Return [x, y] of the center of cell containing provided text 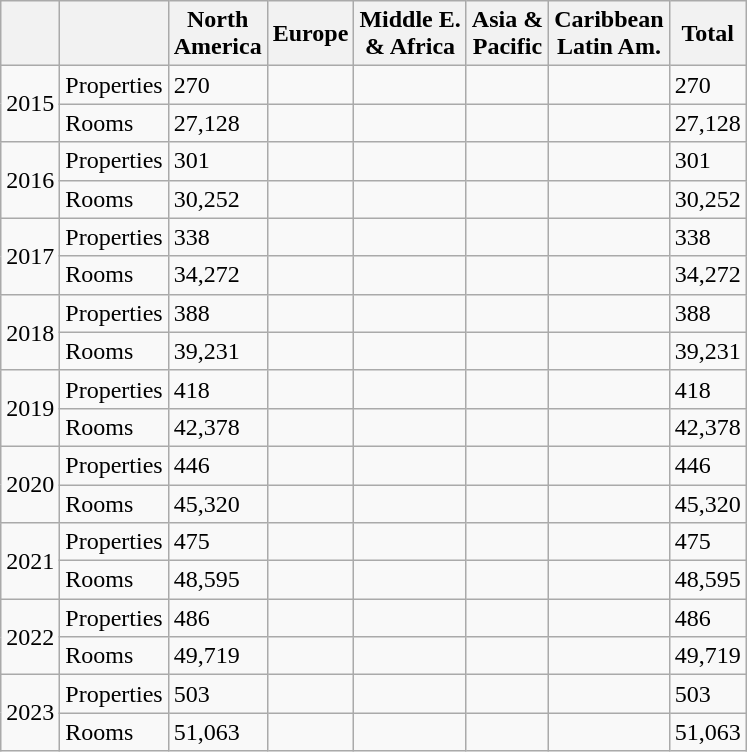
2023 [30, 713]
Total [708, 34]
CaribbeanLatin Am. [609, 34]
2022 [30, 637]
2017 [30, 256]
2018 [30, 332]
2019 [30, 408]
2016 [30, 180]
Asia &Pacific [507, 34]
2021 [30, 561]
NorthAmerica [218, 34]
2015 [30, 104]
Middle E.& Africa [410, 34]
2020 [30, 484]
Europe [310, 34]
